Locate the cell with the specified text and output its (X, Y) center coordinate. 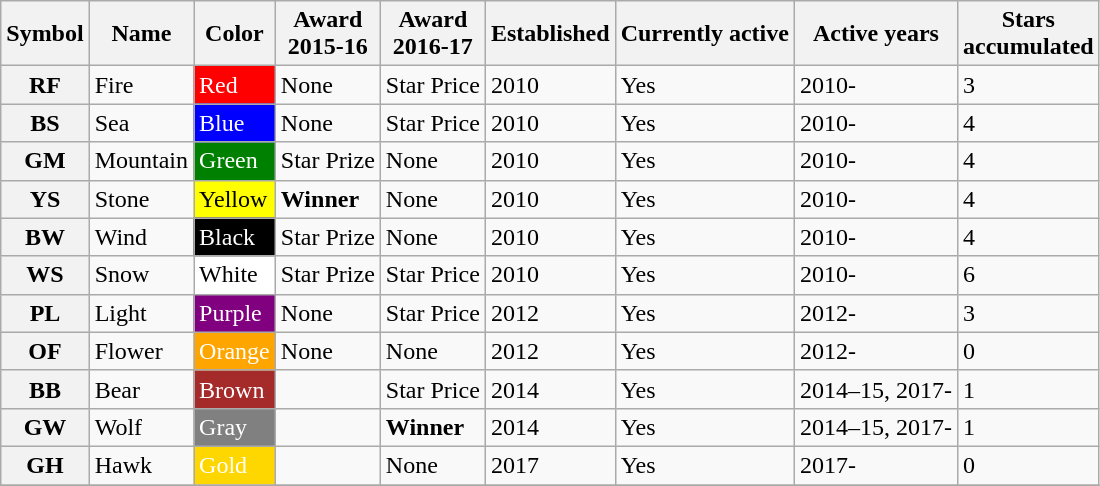
Green (235, 161)
Hawk (141, 465)
6 (1028, 275)
Color (235, 34)
YS (45, 199)
OF (45, 351)
Purple (235, 313)
Bear (141, 389)
Orange (235, 351)
BB (45, 389)
Gray (235, 427)
Active years (876, 34)
2017- (876, 465)
Mountain (141, 161)
Blue (235, 123)
Sea (141, 123)
Wolf (141, 427)
Award2016-17 (432, 34)
Black (235, 237)
Gold (235, 465)
Established (550, 34)
GH (45, 465)
Yellow (235, 199)
Starsaccumulated (1028, 34)
PL (45, 313)
Light (141, 313)
2017 (550, 465)
Snow (141, 275)
RF (45, 85)
Currently active (704, 34)
Brown (235, 389)
White (235, 275)
Award2015-16 (328, 34)
Stone (141, 199)
WS (45, 275)
Fire (141, 85)
Wind (141, 237)
Flower (141, 351)
BW (45, 237)
BS (45, 123)
GW (45, 427)
GM (45, 161)
Name (141, 34)
Symbol (45, 34)
Red (235, 85)
